Find where the given text appears and provide that cell's center as [X, Y] coordinate. 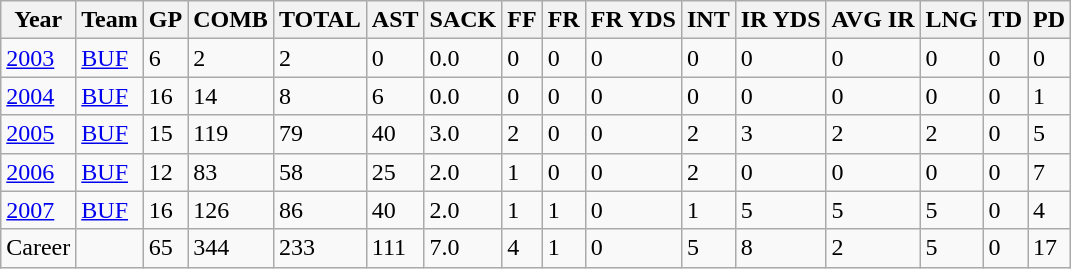
2005 [38, 134]
LNG [952, 20]
126 [231, 210]
TD [1005, 20]
FR YDS [633, 20]
2004 [38, 96]
14 [231, 96]
2007 [38, 210]
344 [231, 248]
Career [38, 248]
FR [564, 20]
17 [1050, 248]
12 [165, 172]
58 [320, 172]
SACK [463, 20]
65 [165, 248]
FF [522, 20]
3 [780, 134]
7.0 [463, 248]
79 [320, 134]
PD [1050, 20]
83 [231, 172]
15 [165, 134]
7 [1050, 172]
25 [395, 172]
3.0 [463, 134]
2003 [38, 58]
Team [110, 20]
COMB [231, 20]
INT [708, 20]
IR YDS [780, 20]
AST [395, 20]
111 [395, 248]
AVG IR [873, 20]
Year [38, 20]
2006 [38, 172]
86 [320, 210]
233 [320, 248]
GP [165, 20]
119 [231, 134]
TOTAL [320, 20]
